Extract the (x, y) coordinate from the center of the cell holding the provided text.  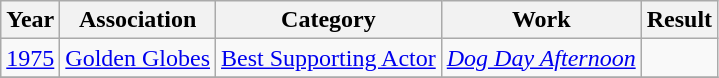
Golden Globes (138, 58)
Result (679, 20)
Category (329, 20)
Year (30, 20)
Work (541, 20)
Association (138, 20)
Best Supporting Actor (329, 58)
1975 (30, 58)
Dog Day Afternoon (541, 58)
